Identify which cell holds the provided text, then report its [x, y] central coordinate. 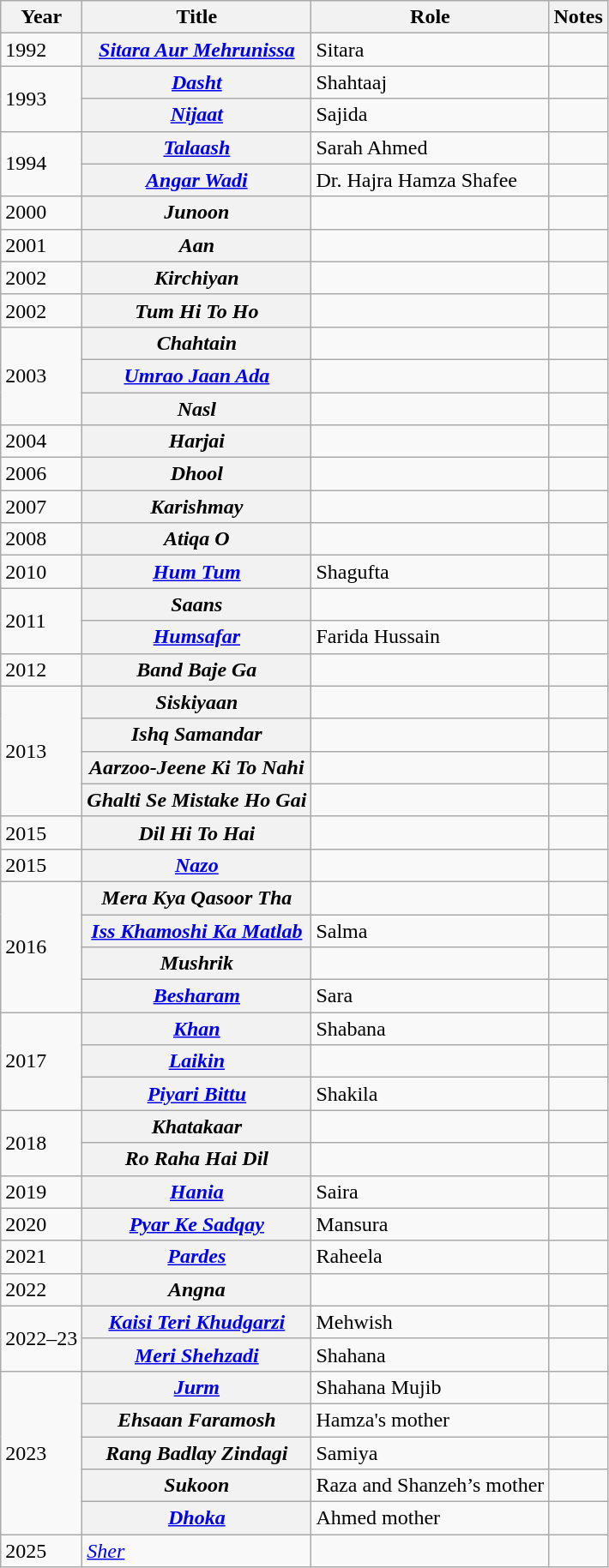
Angna [197, 1289]
Title [197, 17]
Shahtaaj [431, 82]
Ishq Samandar [197, 735]
2012 [41, 670]
2020 [41, 1224]
Hania [197, 1192]
Mehwish [431, 1322]
Dhoka [197, 1518]
2019 [41, 1192]
2000 [41, 213]
2016 [41, 946]
Sher [197, 1551]
Shabana [431, 1029]
2010 [41, 572]
Dr. Hajra Hamza Shafee [431, 180]
Kirchiyan [197, 278]
Year [41, 17]
Tum Hi To Ho [197, 310]
Dhool [197, 474]
Shahana Mujib [431, 1387]
Sarah Ahmed [431, 147]
2025 [41, 1551]
Sara [431, 996]
Aarzoo-Jeene Ki To Nahi [197, 767]
Rang Badlay Zindagi [197, 1453]
Ghalti Se Mistake Ho Gai [197, 800]
Atiqa O [197, 539]
Angar Wadi [197, 180]
Umrao Jaan Ada [197, 375]
Meri Shehzadi [197, 1355]
2022–23 [41, 1338]
Jurm [197, 1387]
Harjai [197, 442]
Nijaat [197, 115]
2006 [41, 474]
Ro Raha Hai Dil [197, 1159]
Piyari Bittu [197, 1094]
Hamza's mother [431, 1420]
Role [431, 17]
Raheela [431, 1257]
Notes [578, 17]
Salma [431, 930]
Shahana [431, 1355]
Nazo [197, 865]
Humsafar [197, 637]
Raza and Shanzeh’s mother [431, 1486]
Siskiyaan [197, 702]
2003 [41, 375]
Junoon [197, 213]
Karishmay [197, 507]
Kaisi Teri Khudgarzi [197, 1322]
Dil Hi To Hai [197, 832]
1994 [41, 164]
Saans [197, 604]
1993 [41, 99]
2017 [41, 1061]
2022 [41, 1289]
Khan [197, 1029]
Iss Khamoshi Ka Matlab [197, 930]
Sitara [431, 50]
Aan [197, 245]
Chahtain [197, 343]
Dasht [197, 82]
Sukoon [197, 1486]
Laikin [197, 1061]
Saira [431, 1192]
Ehsaan Faramosh [197, 1420]
Mushrik [197, 964]
2001 [41, 245]
2008 [41, 539]
Mera Kya Qasoor Tha [197, 898]
2013 [41, 751]
2011 [41, 621]
Pyar Ke Sadqay [197, 1224]
Ahmed mother [431, 1518]
Sajida [431, 115]
2023 [41, 1452]
Shakila [431, 1094]
Farida Hussain [431, 637]
2021 [41, 1257]
2007 [41, 507]
2004 [41, 442]
2018 [41, 1143]
Besharam [197, 996]
Shagufta [431, 572]
Hum Tum [197, 572]
Khatakaar [197, 1126]
Samiya [431, 1453]
Nasl [197, 409]
1992 [41, 50]
Talaash [197, 147]
Mansura [431, 1224]
Pardes [197, 1257]
Sitara Aur Mehrunissa [197, 50]
Band Baje Ga [197, 670]
